Capture the cell that displays the provided text and extract its (X, Y) central coordinate. 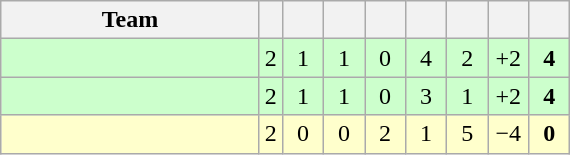
−4 (508, 134)
5 (468, 134)
Team (130, 20)
3 (426, 96)
